Return (x, y) of the center of cell containing provided text 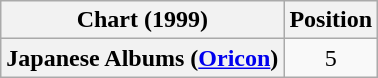
Chart (1999) (142, 20)
5 (331, 58)
Japanese Albums (Oricon) (142, 58)
Position (331, 20)
